Return (x, y) of the center of cell containing provided text 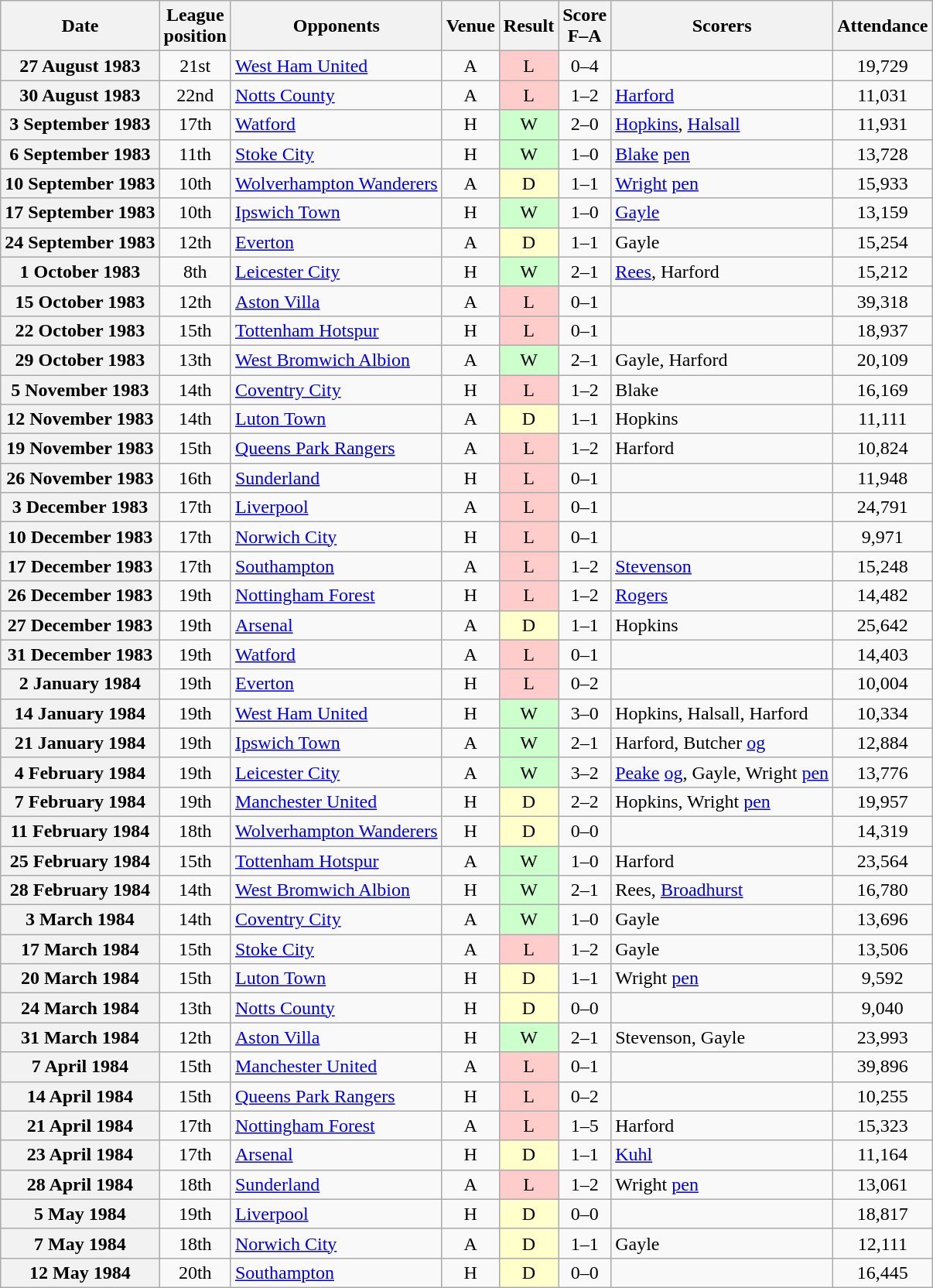
6 September 1983 (80, 154)
20 March 1984 (80, 979)
15,933 (883, 183)
2–0 (585, 125)
15,323 (883, 1126)
Rogers (723, 596)
3–0 (585, 713)
Scorers (723, 26)
3 September 1983 (80, 125)
Blake pen (723, 154)
28 February 1984 (80, 890)
28 April 1984 (80, 1184)
20,109 (883, 360)
Date (80, 26)
18,937 (883, 330)
Stevenson (723, 566)
13,061 (883, 1184)
31 December 1983 (80, 654)
15 October 1983 (80, 301)
11,164 (883, 1155)
14,482 (883, 596)
Venue (470, 26)
20th (195, 1273)
10 December 1983 (80, 537)
23,993 (883, 1037)
16,445 (883, 1273)
10,004 (883, 684)
13,728 (883, 154)
23 April 1984 (80, 1155)
24,791 (883, 507)
27 December 1983 (80, 625)
Stevenson, Gayle (723, 1037)
24 September 1983 (80, 242)
1–5 (585, 1126)
15,248 (883, 566)
12,884 (883, 743)
10,824 (883, 449)
2–2 (585, 801)
9,592 (883, 979)
15,212 (883, 272)
Rees, Broadhurst (723, 890)
13,159 (883, 213)
11,111 (883, 419)
10 September 1983 (80, 183)
11,031 (883, 95)
19,957 (883, 801)
23,564 (883, 861)
10,334 (883, 713)
22nd (195, 95)
14 April 1984 (80, 1096)
17 December 1983 (80, 566)
39,318 (883, 301)
11th (195, 154)
26 November 1983 (80, 478)
11,931 (883, 125)
14,319 (883, 831)
14 January 1984 (80, 713)
22 October 1983 (80, 330)
29 October 1983 (80, 360)
ScoreF–A (585, 26)
3 December 1983 (80, 507)
Result (528, 26)
Hopkins, Halsall, Harford (723, 713)
9,040 (883, 1008)
16,169 (883, 389)
31 March 1984 (80, 1037)
Gayle, Harford (723, 360)
39,896 (883, 1067)
16,780 (883, 890)
Attendance (883, 26)
21 January 1984 (80, 743)
12,111 (883, 1243)
21st (195, 66)
5 November 1983 (80, 389)
24 March 1984 (80, 1008)
25,642 (883, 625)
Blake (723, 389)
19,729 (883, 66)
4 February 1984 (80, 772)
7 February 1984 (80, 801)
12 May 1984 (80, 1273)
9,971 (883, 537)
Opponents (336, 26)
13,696 (883, 920)
5 May 1984 (80, 1214)
3–2 (585, 772)
2 January 1984 (80, 684)
25 February 1984 (80, 861)
Kuhl (723, 1155)
30 August 1983 (80, 95)
13,506 (883, 949)
14,403 (883, 654)
Hopkins, Wright pen (723, 801)
11 February 1984 (80, 831)
12 November 1983 (80, 419)
26 December 1983 (80, 596)
27 August 1983 (80, 66)
17 September 1983 (80, 213)
1 October 1983 (80, 272)
7 May 1984 (80, 1243)
3 March 1984 (80, 920)
15,254 (883, 242)
8th (195, 272)
0–4 (585, 66)
Rees, Harford (723, 272)
16th (195, 478)
7 April 1984 (80, 1067)
19 November 1983 (80, 449)
10,255 (883, 1096)
Leagueposition (195, 26)
Hopkins, Halsall (723, 125)
Peake og, Gayle, Wright pen (723, 772)
11,948 (883, 478)
18,817 (883, 1214)
13,776 (883, 772)
21 April 1984 (80, 1126)
17 March 1984 (80, 949)
Harford, Butcher og (723, 743)
